For the text-containing cell, return its midpoint in [x, y] coordinate format. 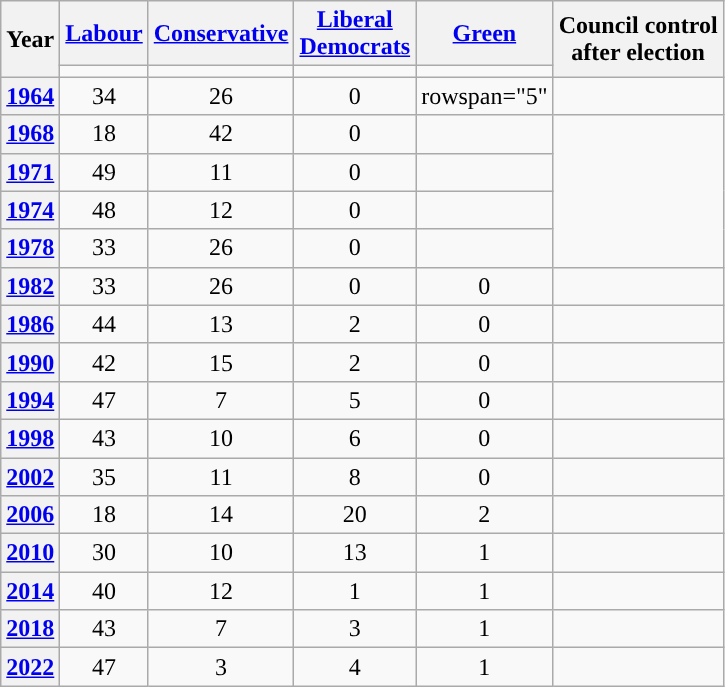
40 [104, 591]
Labour [104, 34]
1974 [30, 210]
30 [104, 553]
2002 [30, 477]
1982 [30, 286]
Conservative [221, 34]
48 [104, 210]
1994 [30, 400]
Liberal Democrats [355, 34]
6 [355, 438]
1978 [30, 248]
Green [485, 34]
1986 [30, 324]
1968 [30, 134]
1990 [30, 362]
15 [221, 362]
1971 [30, 172]
44 [104, 324]
20 [355, 515]
2018 [30, 629]
34 [104, 96]
1998 [30, 438]
5 [355, 400]
4 [355, 667]
1964 [30, 96]
2014 [30, 591]
2010 [30, 553]
49 [104, 172]
8 [355, 477]
Council controlafter election [638, 39]
14 [221, 515]
rowspan="5" [485, 96]
2006 [30, 515]
2022 [30, 667]
35 [104, 477]
Year [30, 39]
